Return the (x, y) coordinate for the center point of the cell that contains the specified text.  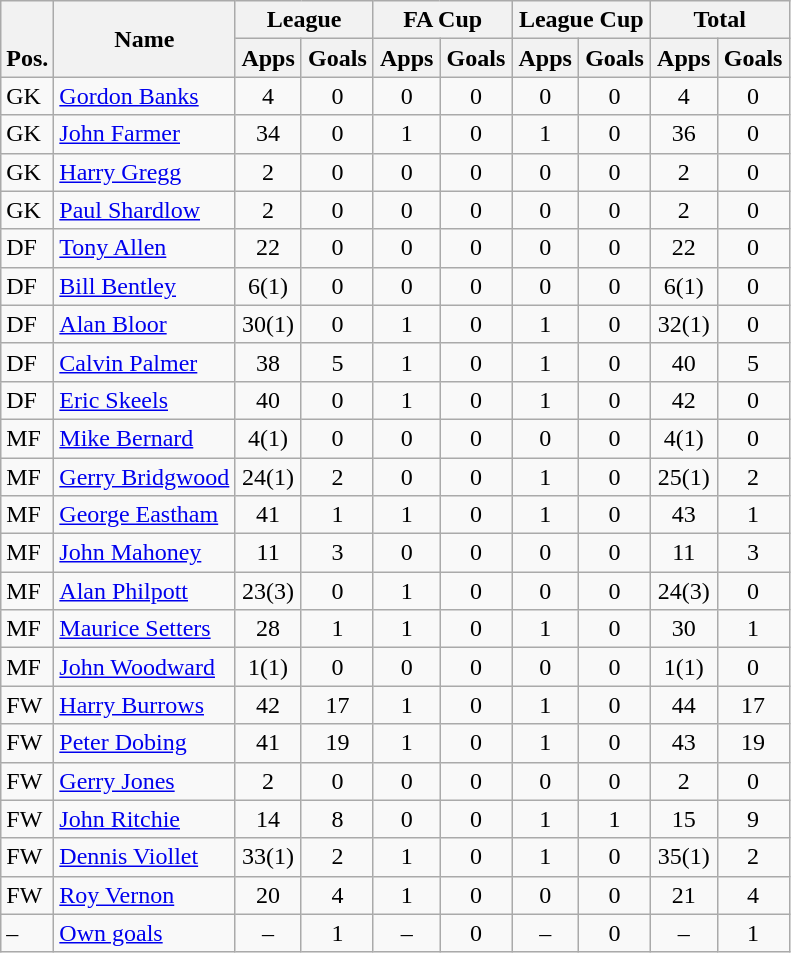
Paul Shardlow (144, 210)
30 (684, 629)
33(1) (268, 857)
Harry Burrows (144, 705)
Mike Bernard (144, 438)
14 (268, 819)
Gerry Jones (144, 781)
44 (684, 705)
Eric Skeels (144, 400)
League (304, 20)
John Ritchie (144, 819)
Gerry Bridgwood (144, 477)
24(1) (268, 477)
Own goals (144, 933)
Harry Gregg (144, 172)
Tony Allen (144, 248)
30(1) (268, 324)
John Farmer (144, 134)
League Cup (582, 20)
John Woodward (144, 667)
Alan Bloor (144, 324)
Peter Dobing (144, 743)
34 (268, 134)
Name (144, 39)
Roy Vernon (144, 895)
15 (684, 819)
John Mahoney (144, 553)
25(1) (684, 477)
28 (268, 629)
32(1) (684, 324)
Gordon Banks (144, 96)
Dennis Viollet (144, 857)
35(1) (684, 857)
George Eastham (144, 515)
8 (337, 819)
38 (268, 362)
23(3) (268, 591)
Maurice Setters (144, 629)
FA Cup (442, 20)
24(3) (684, 591)
20 (268, 895)
21 (684, 895)
Calvin Palmer (144, 362)
Total (720, 20)
9 (753, 819)
Alan Philpott (144, 591)
Pos. (28, 39)
Bill Bentley (144, 286)
36 (684, 134)
